Extract the (x, y) coordinate from the center of the cell holding the provided text.  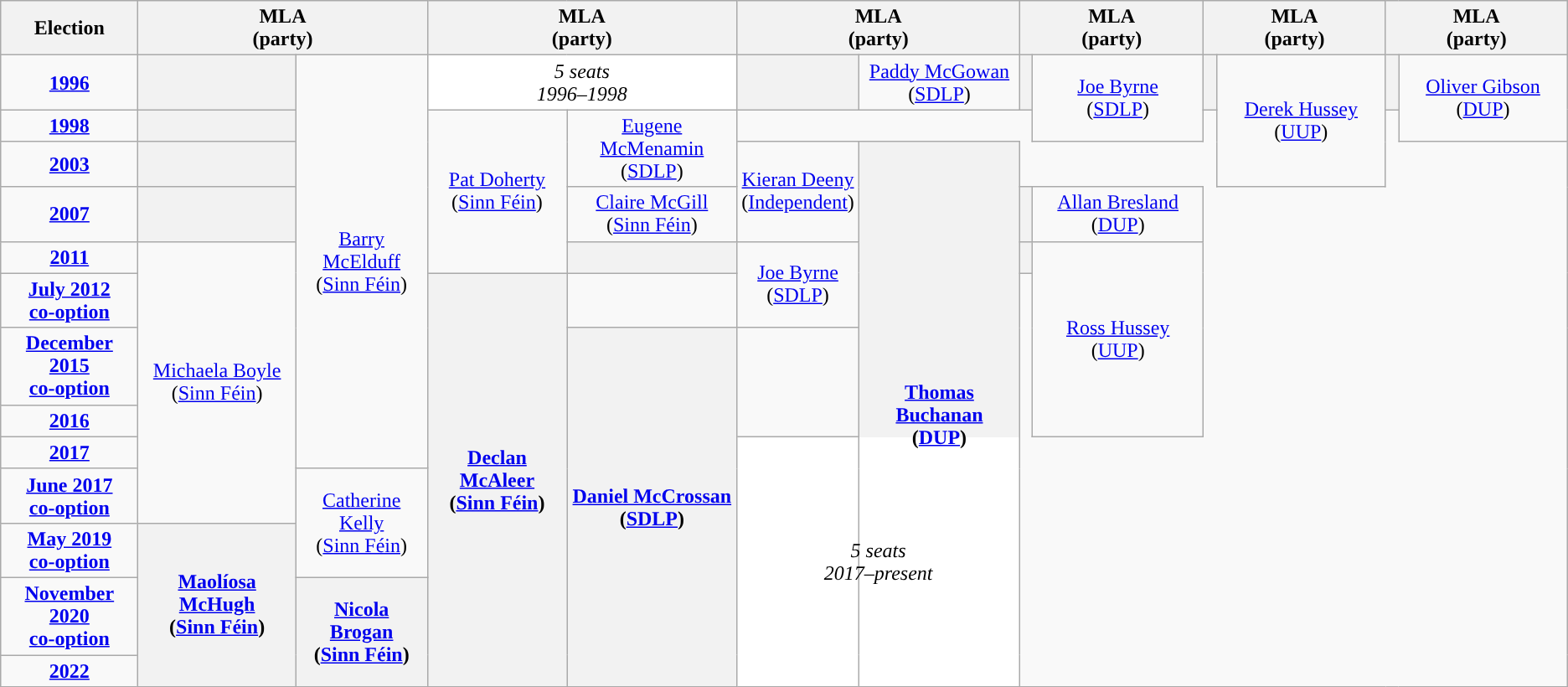
Claire McGill(Sinn Féin) (652, 214)
Thomas Buchanan(DUP) (939, 414)
5 seats1996–1998 (582, 82)
Kieran Deeny(Independent) (798, 191)
June 2017co-option (70, 496)
November 2020co-option (70, 616)
Derek Hussey(UUP) (1302, 121)
1996 (70, 82)
July 2012co-option (70, 300)
2003 (70, 164)
Daniel McCrossan (SDLP) (652, 507)
Eugene McMenamin(SDLP) (652, 148)
2017 (70, 452)
Allan Bresland(DUP) (1118, 214)
Ross Hussey(UUP) (1118, 338)
Catherine Kelly (Sinn Féin) (362, 523)
Nicola Brogan (Sinn Féin) (362, 632)
May 2019co-option (70, 550)
5 seats2017–present (879, 561)
1998 (70, 126)
Paddy McGowan(SDLP) (939, 82)
Michaela Boyle(Sinn Féin) (217, 382)
2022 (70, 671)
2007 (70, 214)
Declan McAleer(Sinn Féin) (498, 480)
2016 (70, 421)
Oliver Gibson(DUP) (1483, 99)
Pat Doherty(Sinn Féin) (498, 191)
Barry McElduff(Sinn Féin) (362, 262)
Election (70, 28)
2011 (70, 257)
Maolíosa McHugh (Sinn Féin) (217, 605)
December 2015co-option (70, 366)
